Scan for the cell matching the given text and deliver its [x, y] coordinate at center. 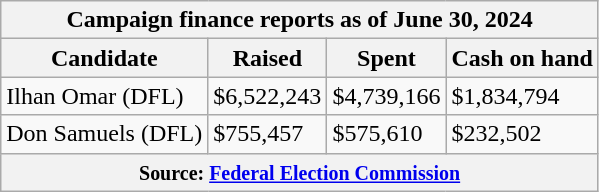
Campaign finance reports as of June 30, 2024 [300, 20]
Cash on hand [522, 58]
Ilhan Omar (DFL) [104, 96]
$1,834,794 [522, 96]
Don Samuels (DFL) [104, 134]
Spent [386, 58]
Source: Federal Election Commission [300, 172]
$4,739,166 [386, 96]
$755,457 [268, 134]
Raised [268, 58]
$6,522,243 [268, 96]
$575,610 [386, 134]
$232,502 [522, 134]
Candidate [104, 58]
